Capture the cell that displays the provided text and extract its [X, Y] central coordinate. 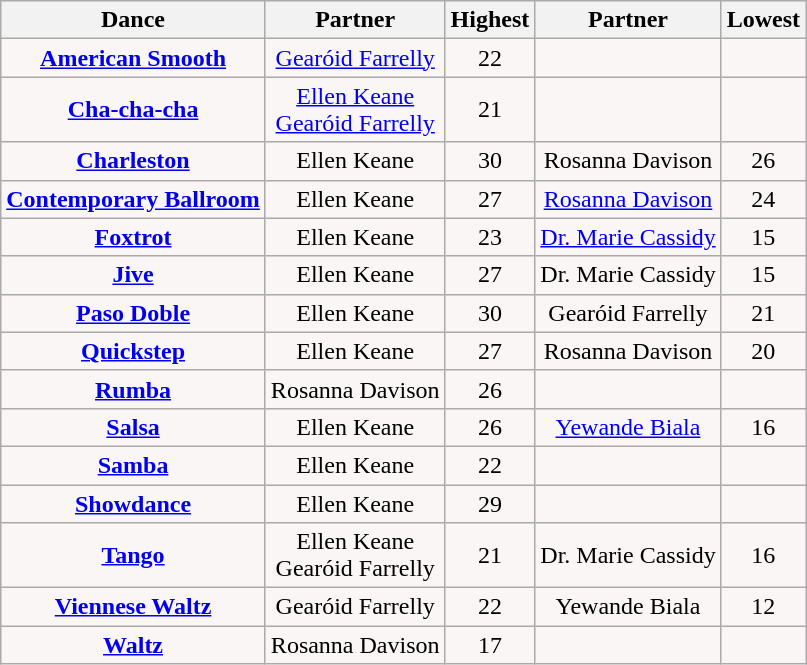
Lowest [763, 20]
Viennese Waltz [134, 607]
Samba [134, 465]
Highest [490, 20]
23 [490, 237]
Showdance [134, 503]
Jive [134, 275]
Quickstep [134, 351]
Rumba [134, 389]
Foxtrot [134, 237]
Waltz [134, 645]
Contemporary Ballroom [134, 199]
20 [763, 351]
Tango [134, 556]
Paso Doble [134, 313]
American Smooth [134, 58]
Dance [134, 20]
Cha-cha-cha [134, 110]
24 [763, 199]
Salsa [134, 427]
12 [763, 607]
Charleston [134, 161]
17 [490, 645]
29 [490, 503]
